Return the (X, Y) coordinate for the center point of the cell that contains the specified text.  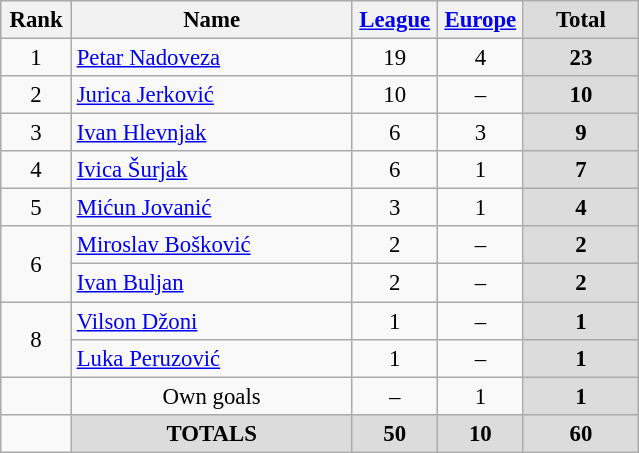
Ivica Šurjak (212, 170)
Mićun Jovanić (212, 208)
League (395, 20)
8 (36, 340)
Petar Nadoveza (212, 58)
19 (395, 58)
Vilson Džoni (212, 321)
Miroslav Bošković (212, 245)
7 (581, 170)
5 (36, 208)
Total (581, 20)
Jurica Jerković (212, 95)
Rank (36, 20)
Ivan Buljan (212, 283)
9 (581, 133)
23 (581, 58)
50 (395, 433)
Ivan Hlevnjak (212, 133)
Europe (481, 20)
Own goals (212, 396)
Name (212, 20)
Luka Peruzović (212, 358)
TOTALS (212, 433)
60 (581, 433)
